Extract the [x, y] coordinate from the center of the cell holding the provided text.  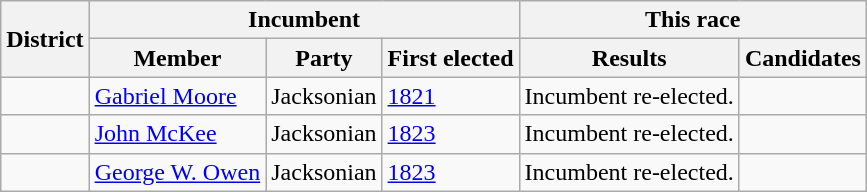
George W. Owen [178, 172]
John McKee [178, 134]
This race [692, 20]
1821 [450, 96]
Party [324, 58]
First elected [450, 58]
Results [629, 58]
District [45, 39]
Gabriel Moore [178, 96]
Incumbent [304, 20]
Candidates [802, 58]
Member [178, 58]
